For the text-containing cell, return its midpoint in (X, Y) coordinate format. 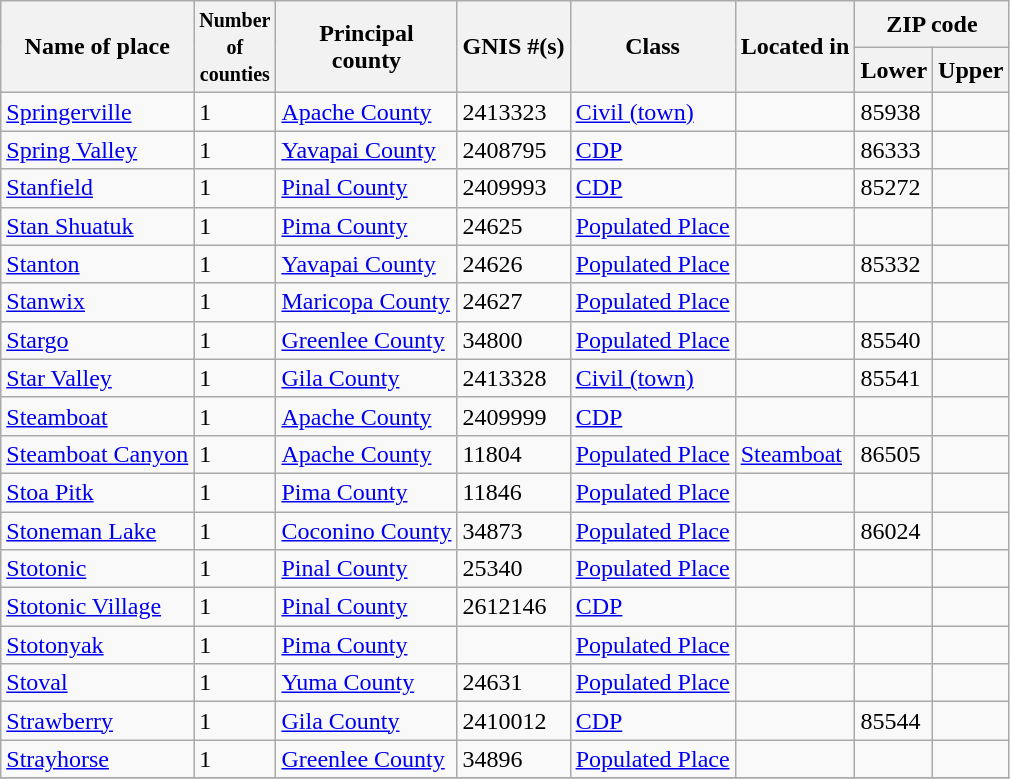
Stotonic Village (98, 607)
2409993 (514, 188)
86333 (894, 150)
86024 (894, 531)
24631 (514, 683)
Strawberry (98, 721)
Lower (894, 70)
Located in (795, 47)
Maricopa County (366, 302)
85332 (894, 264)
Springerville (98, 112)
24626 (514, 264)
Yuma County (366, 683)
34873 (514, 531)
24627 (514, 302)
Stotonyak (98, 645)
Spring Valley (98, 150)
2413323 (514, 112)
Coconino County (366, 531)
Principal county (366, 47)
Strayhorse (98, 759)
Stargo (98, 340)
25340 (514, 569)
2612146 (514, 607)
85540 (894, 340)
34800 (514, 340)
Stoa Pitk (98, 492)
2409999 (514, 416)
2408795 (514, 150)
Stanwix (98, 302)
ZIP code (932, 24)
Steamboat Canyon (98, 454)
Stotonic (98, 569)
Class (652, 47)
GNIS #(s) (514, 47)
Number ofcounties (235, 47)
Star Valley (98, 378)
Stanfield (98, 188)
2410012 (514, 721)
Stoneman Lake (98, 531)
85272 (894, 188)
Upper (971, 70)
2413328 (514, 378)
Stan Shuatuk (98, 226)
85938 (894, 112)
86505 (894, 454)
85541 (894, 378)
11804 (514, 454)
Name of place (98, 47)
11846 (514, 492)
Stoval (98, 683)
85544 (894, 721)
Stanton (98, 264)
24625 (514, 226)
34896 (514, 759)
